Output the [X, Y] coordinate of the center of the cell containing the given text.  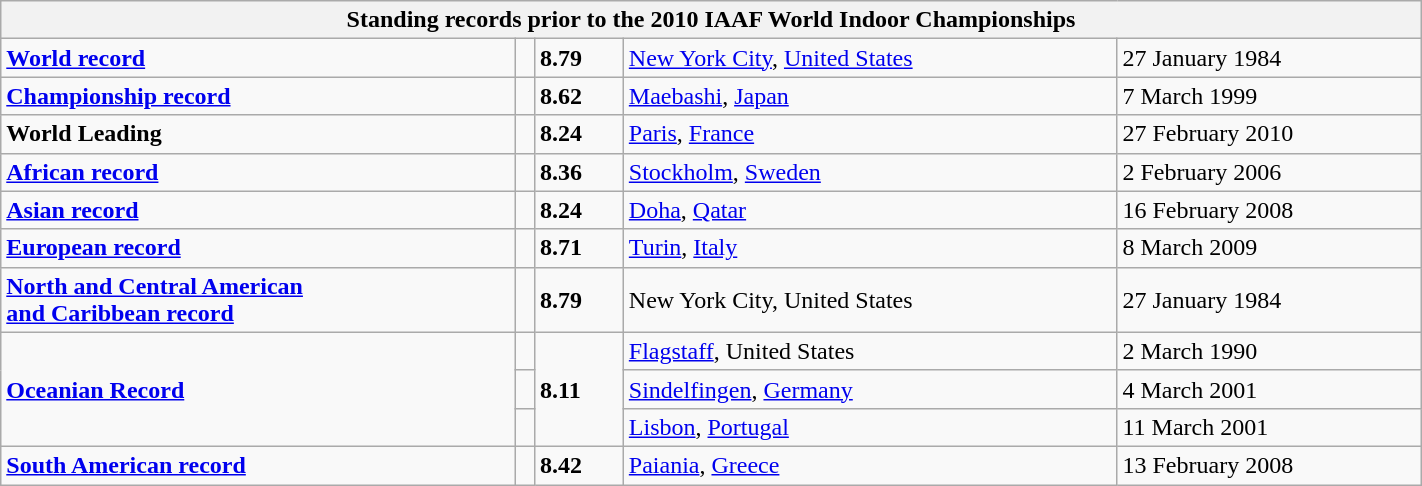
Paris, France [870, 134]
8.62 [578, 96]
Maebashi, Japan [870, 96]
North and Central American and Caribbean record [258, 300]
Flagstaff, United States [870, 351]
South American record [258, 465]
2 March 1990 [1269, 351]
European record [258, 248]
2 February 2006 [1269, 172]
8 March 2009 [1269, 248]
7 March 1999 [1269, 96]
Championship record [258, 96]
African record [258, 172]
Asian record [258, 210]
Sindelfingen, Germany [870, 389]
4 March 2001 [1269, 389]
13 February 2008 [1269, 465]
Paiania, Greece [870, 465]
Turin, Italy [870, 248]
Stockholm, Sweden [870, 172]
World Leading [258, 134]
8.11 [578, 389]
Oceanian Record [258, 389]
11 March 2001 [1269, 427]
8.71 [578, 248]
27 February 2010 [1269, 134]
8.36 [578, 172]
8.42 [578, 465]
Standing records prior to the 2010 IAAF World Indoor Championships [711, 20]
World record [258, 58]
Lisbon, Portugal [870, 427]
Doha, Qatar [870, 210]
16 February 2008 [1269, 210]
